Find where the given text appears and provide that cell's center as (X, Y) coordinate. 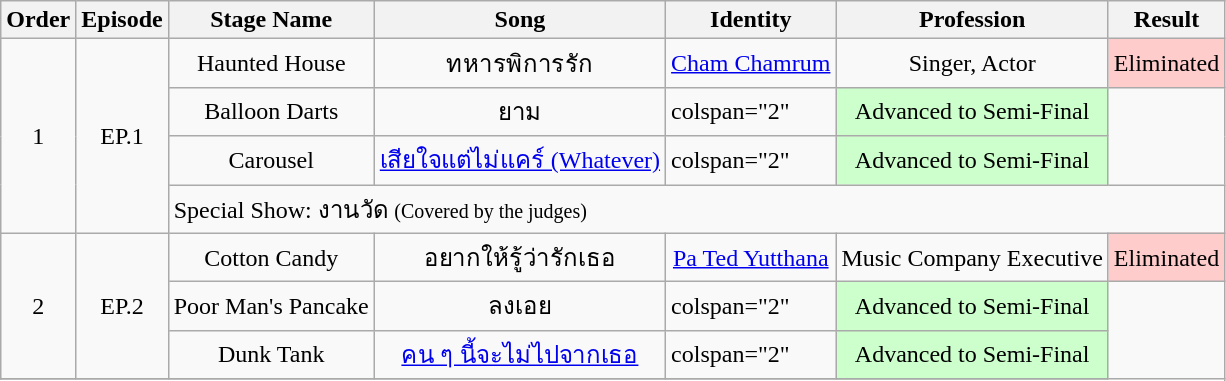
อยากให้รู้ว่ารักเธอ (520, 258)
Episode (122, 20)
Result (1166, 20)
เสียใจแต่ไม่แคร์ (Whatever) (520, 160)
Order (38, 20)
Special Show: งานวัด (Covered by the judges) (696, 208)
ลงเอย (520, 306)
คน ๆ นี้จะไม่ไปจากเธอ (520, 354)
1 (38, 136)
Cham Chamrum (751, 64)
Pa Ted Yutthana (751, 258)
Music Company Executive (972, 258)
Dunk Tank (271, 354)
Carousel (271, 160)
Haunted House (271, 64)
Poor Man's Pancake (271, 306)
Balloon Darts (271, 112)
Stage Name (271, 20)
Identity (751, 20)
ยาม (520, 112)
2 (38, 306)
EP.1 (122, 136)
ทหารพิการรัก (520, 64)
Singer, Actor (972, 64)
Profession (972, 20)
EP.2 (122, 306)
Cotton Candy (271, 258)
Song (520, 20)
